Return the (x, y) coordinate for the center point of the cell that contains the specified text.  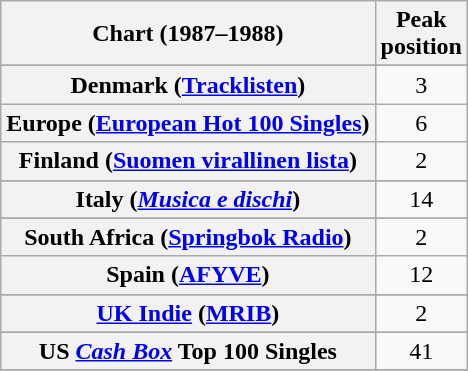
Finland (Suomen virallinen lista) (188, 161)
6 (421, 123)
Peakposition (421, 34)
UK Indie (MRIB) (188, 313)
3 (421, 85)
41 (421, 351)
14 (421, 199)
Spain (AFYVE) (188, 275)
12 (421, 275)
US Cash Box Top 100 Singles (188, 351)
South Africa (Springbok Radio) (188, 237)
Europe (European Hot 100 Singles) (188, 123)
Italy (Musica e dischi) (188, 199)
Denmark (Tracklisten) (188, 85)
Chart (1987–1988) (188, 34)
